Search for the cell housing the specified text and yield its (x, y) center coordinate. 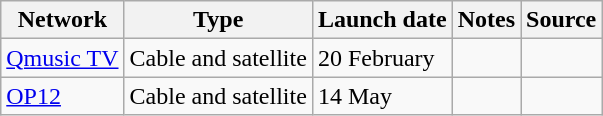
Launch date (382, 20)
Source (562, 20)
Qmusic TV (62, 58)
14 May (382, 96)
20 February (382, 58)
Type (218, 20)
Network (62, 20)
Notes (486, 20)
OP12 (62, 96)
